Return [x, y] of the center of cell containing provided text 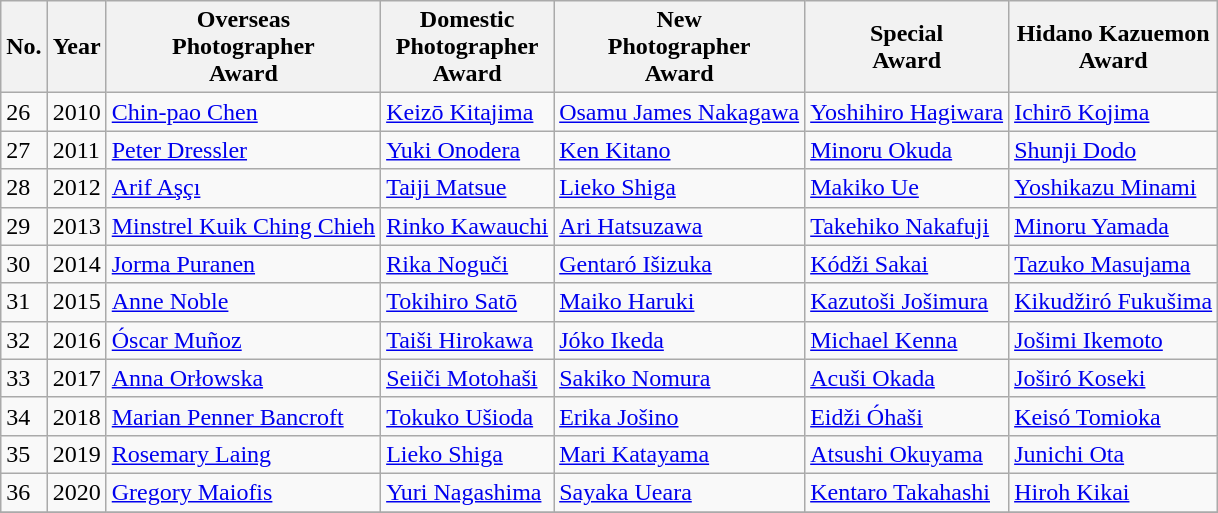
2018 [76, 416]
Óscar Muñoz [243, 340]
Ichirō Kojima [1114, 112]
Sayaka Ueara [680, 492]
2014 [76, 264]
2017 [76, 378]
28 [24, 188]
NewPhotographerAward [680, 47]
2020 [76, 492]
Hiroh Kikai [1114, 492]
Takehiko Nakafuji [907, 226]
Sakiko Nomura [680, 378]
31 [24, 302]
No. [24, 47]
Atsushi Okuyama [907, 454]
Osamu James Nakagawa [680, 112]
Anne Noble [243, 302]
2015 [76, 302]
2010 [76, 112]
Kódži Sakai [907, 264]
Erika Jošino [680, 416]
29 [24, 226]
Rinko Kawauchi [468, 226]
Peter Dressler [243, 150]
Shunji Dodo [1114, 150]
Tokuko Ušioda [468, 416]
Taiji Matsue [468, 188]
Taiši Hirokawa [468, 340]
27 [24, 150]
Seiiči Motohaši [468, 378]
Michael Kenna [907, 340]
30 [24, 264]
Jorma Puranen [243, 264]
2016 [76, 340]
Joširó Koseki [1114, 378]
Acuši Okada [907, 378]
Makiko Ue [907, 188]
Marian Penner Bancroft [243, 416]
2012 [76, 188]
Keisó Tomioka [1114, 416]
Rosemary Laing [243, 454]
2011 [76, 150]
Rika Noguči [468, 264]
32 [24, 340]
SpecialAward [907, 47]
Arif Aşçı [243, 188]
Eidži Óhaši [907, 416]
Chin-pao Chen [243, 112]
2019 [76, 454]
Minoru Yamada [1114, 226]
26 [24, 112]
Yuki Onodera [468, 150]
Yoshikazu Minami [1114, 188]
Kentaro Takahashi [907, 492]
Overseas PhotographerAward [243, 47]
Ken Kitano [680, 150]
Minstrel Kuik Ching Chieh [243, 226]
Gentaró Išizuka [680, 264]
2013 [76, 226]
Jošimi Ikemoto [1114, 340]
33 [24, 378]
Yuri Nagashima [468, 492]
Year [76, 47]
35 [24, 454]
Yoshihiro Hagiwara [907, 112]
Domestic PhotographerAward [468, 47]
Jóko Ikeda [680, 340]
Minoru Okuda [907, 150]
Junichi Ota [1114, 454]
Maiko Haruki [680, 302]
Ari Hatsuzawa [680, 226]
Mari Katayama [680, 454]
34 [24, 416]
Keizō Kitajima [468, 112]
Tazuko Masujama [1114, 264]
Kazutoši Jošimura [907, 302]
Hidano KazuemonAward [1114, 47]
Tokihiro Satō [468, 302]
Gregory Maiofis [243, 492]
36 [24, 492]
Anna Orłowska [243, 378]
Kikudžiró Fukušima [1114, 302]
